Pinpoint the cell where the given text exists, returning its (X, Y) midpoint coordinate. 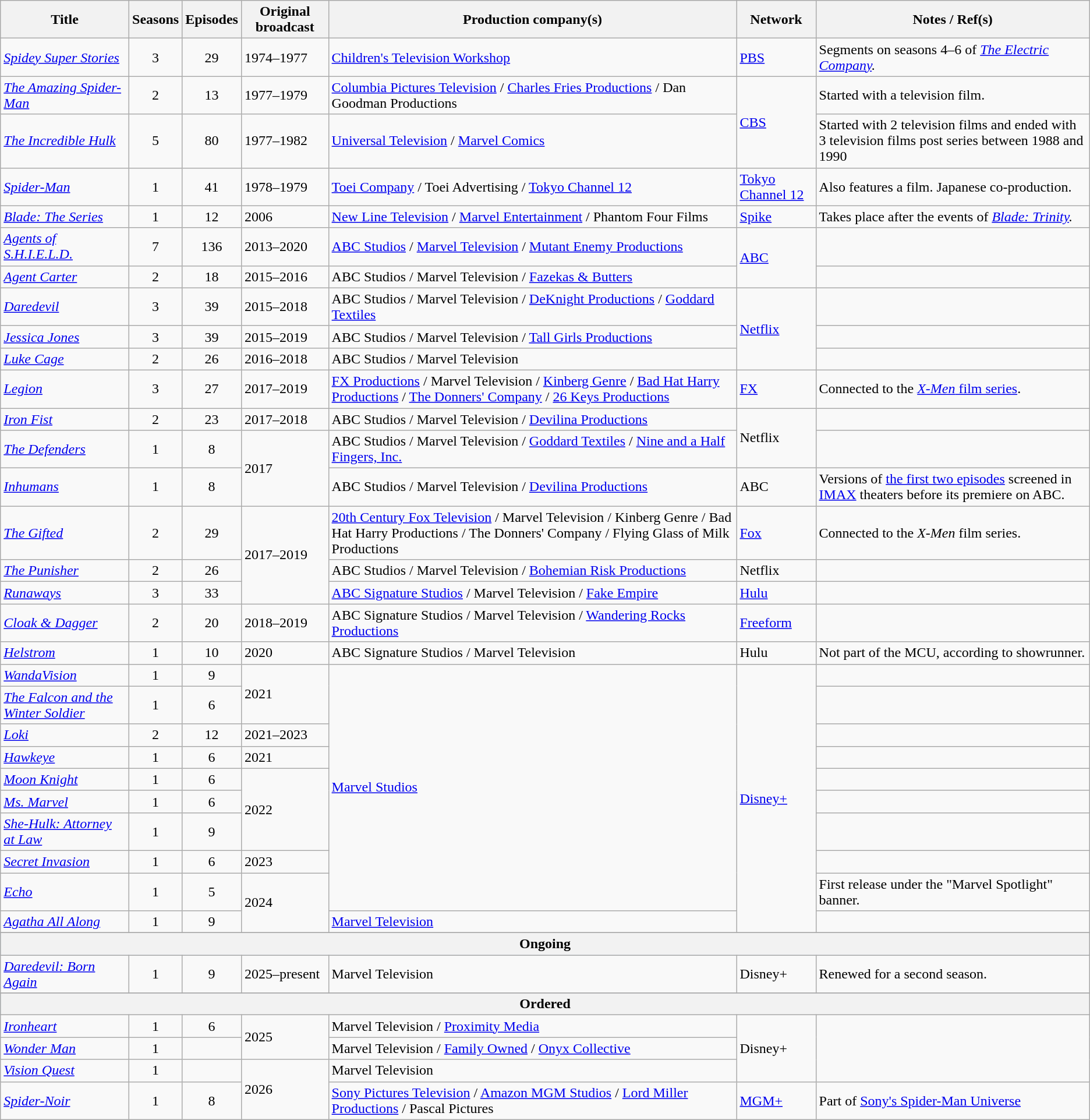
Toei Company / Toei Advertising / Tokyo Channel 12 (532, 186)
Wonder Man (65, 1048)
Ongoing (545, 944)
Echo (65, 891)
The Amazing Spider-Man (65, 96)
Spike (776, 217)
Luke Cage (65, 359)
Not part of the MCU, according to showrunner. (953, 653)
Ironheart (65, 1026)
CBS (776, 122)
23 (212, 419)
ABC Studios / Marvel Television / Tall Girls Productions (532, 337)
Production company(s) (532, 20)
Loki (65, 735)
2015–2018 (285, 306)
Spider-Man (65, 186)
WandaVision (65, 675)
1977–1979 (285, 96)
Secret Invasion (65, 861)
The Punisher (65, 571)
Renewed for a second season. (953, 974)
2025 (285, 1037)
Started with a television film. (953, 96)
ABC Studios / Marvel Television / Fazekas & Butters (532, 277)
Freeform (776, 623)
The Gifted (65, 533)
2023 (285, 861)
Children's Television Workshop (532, 57)
2016–2018 (285, 359)
Takes place after the events of Blade: Trinity. (953, 217)
Marvel Studios (532, 787)
27 (212, 389)
1977–1982 (285, 141)
Notes / Ref(s) (953, 20)
20th Century Fox Television / Marvel Television / Kinberg Genre / Bad Hat Harry Productions / The Donners' Company / Flying Glass of Milk Productions (532, 533)
Runaways (65, 593)
ABC Signature Studios / Marvel Television (532, 653)
Seasons (156, 20)
41 (212, 186)
2017–2018 (285, 419)
Marvel Television / Proximity Media (532, 1026)
20 (212, 623)
2006 (285, 217)
Hawkeye (65, 757)
Moon Knight (65, 779)
FX (776, 389)
Network (776, 20)
Sony Pictures Television / Amazon MGM Studios / Lord Miller Productions / Pascal Pictures (532, 1101)
Agents of S.H.I.E.L.D. (65, 247)
Inhumans (65, 487)
Part of Sony's Spider-Man Universe (953, 1101)
18 (212, 277)
FX Productions / Marvel Television / Kinberg Genre / Bad Hat Harry Productions / The Donners' Company / 26 Keys Productions (532, 389)
2020 (285, 653)
Jessica Jones (65, 337)
Spider-Noir (65, 1101)
First release under the "Marvel Spotlight" banner. (953, 891)
The Falcon and the Winter Soldier (65, 705)
Ordered (545, 1004)
Daredevil (65, 306)
2013–2020 (285, 247)
1974–1977 (285, 57)
Versions of the first two episodes screened in IMAX theaters before its premiere on ABC. (953, 487)
2021–2023 (285, 735)
Marvel Television / Family Owned / Onyx Collective (532, 1048)
New Line Television / Marvel Entertainment / Phantom Four Films (532, 217)
ABC Studios / Marvel Television / Mutant Enemy Productions (532, 247)
Blade: The Series (65, 217)
13 (212, 96)
Vision Quest (65, 1070)
Ms. Marvel (65, 801)
10 (212, 653)
Also features a film. Japanese co-production. (953, 186)
Episodes (212, 20)
2022 (285, 810)
Iron Fist (65, 419)
Started with 2 television films and ended with 3 television films post series between 1988 and 1990 (953, 141)
Segments on seasons 4–6 of The Electric Company. (953, 57)
Agatha All Along (65, 922)
Daredevil: Born Again (65, 974)
ABC Studios / Marvel Television / DeKnight Productions / Goddard Textiles (532, 306)
ABC Studios / Marvel Television / Bohemian Risk Productions (532, 571)
Columbia Pictures Television / Charles Fries Productions / Dan Goodman Productions (532, 96)
2026 (285, 1089)
2015–2016 (285, 277)
MGM+ (776, 1101)
2015–2019 (285, 337)
2024 (285, 903)
She-Hulk: Attorney at Law (65, 832)
Original broadcast (285, 20)
The Defenders (65, 450)
Fox (776, 533)
Title (65, 20)
ABC Signature Studios / Marvel Television / Fake Empire (532, 593)
Legion (65, 389)
1978–1979 (285, 186)
The Incredible Hulk (65, 141)
Cloak & Dagger (65, 623)
PBS (776, 57)
ABC Signature Studios / Marvel Television / Wandering Rocks Productions (532, 623)
Spidey Super Stories (65, 57)
80 (212, 141)
Universal Television / Marvel Comics (532, 141)
ABC Studios / Marvel Television (532, 359)
Helstrom (65, 653)
33 (212, 593)
136 (212, 247)
Agent Carter (65, 277)
7 (156, 247)
2025–present (285, 974)
Tokyo Channel 12 (776, 186)
2017 (285, 468)
2018–2019 (285, 623)
ABC Studios / Marvel Television / Goddard Textiles / Nine and a Half Fingers, Inc. (532, 450)
